Extract the (X, Y) coordinate from the center of the cell holding the provided text.  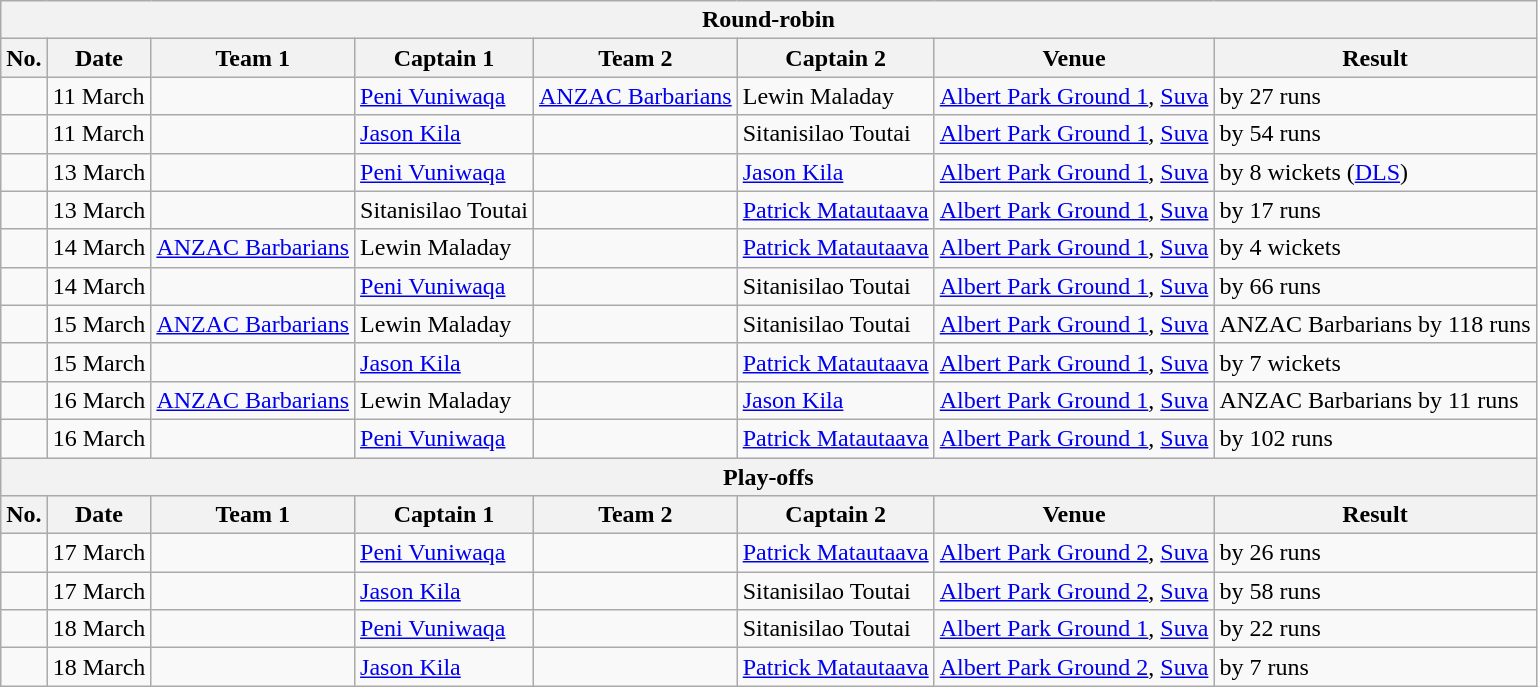
by 4 wickets (1375, 248)
by 7 runs (1375, 667)
by 17 runs (1375, 210)
ANZAC Barbarians by 11 runs (1375, 400)
by 54 runs (1375, 134)
by 26 runs (1375, 553)
by 7 wickets (1375, 362)
by 22 runs (1375, 629)
ANZAC Barbarians by 118 runs (1375, 324)
by 102 runs (1375, 438)
by 58 runs (1375, 591)
Play-offs (768, 477)
Round-robin (768, 20)
by 27 runs (1375, 96)
by 8 wickets (DLS) (1375, 172)
by 66 runs (1375, 286)
